Pinpoint the cell where the given text exists, returning its (X, Y) midpoint coordinate. 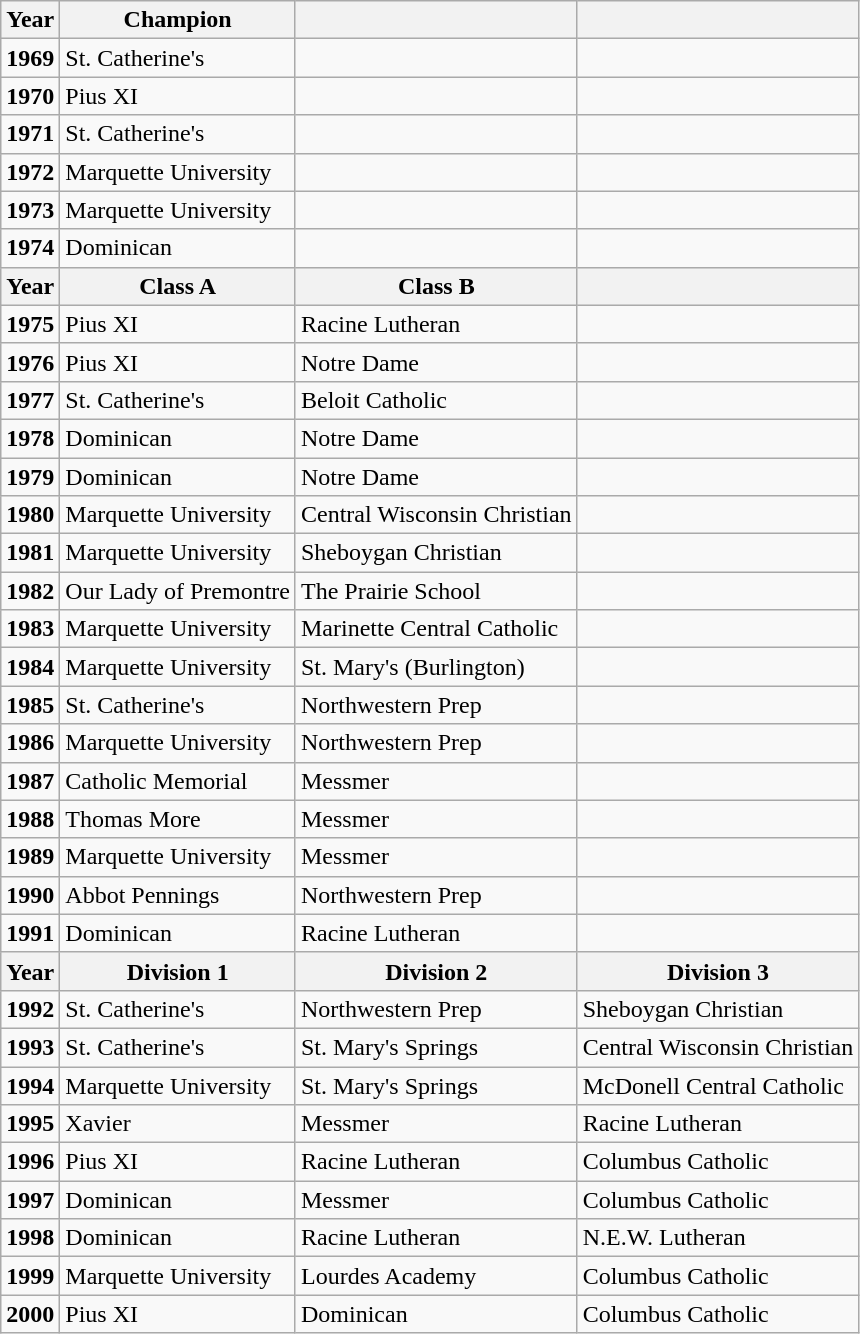
1990 (30, 895)
1977 (30, 400)
1995 (30, 1124)
1970 (30, 96)
St. Mary's (Burlington) (436, 667)
1974 (30, 248)
Division 3 (718, 971)
N.E.W. Lutheran (718, 1238)
1978 (30, 438)
1984 (30, 667)
1989 (30, 857)
Division 1 (178, 971)
1972 (30, 172)
Our Lady of Premontre (178, 591)
McDonell Central Catholic (718, 1085)
1979 (30, 477)
1975 (30, 324)
1971 (30, 134)
1993 (30, 1047)
1996 (30, 1162)
Division 2 (436, 971)
1969 (30, 58)
1997 (30, 1200)
1999 (30, 1276)
1973 (30, 210)
1980 (30, 515)
1994 (30, 1085)
Thomas More (178, 819)
Xavier (178, 1124)
1983 (30, 629)
1986 (30, 743)
1988 (30, 819)
1998 (30, 1238)
Abbot Pennings (178, 895)
1976 (30, 362)
Lourdes Academy (436, 1276)
1991 (30, 933)
1985 (30, 705)
1987 (30, 781)
1992 (30, 1009)
Marinette Central Catholic (436, 629)
1982 (30, 591)
2000 (30, 1314)
Class B (436, 286)
1981 (30, 553)
The Prairie School (436, 591)
Beloit Catholic (436, 400)
Catholic Memorial (178, 781)
Champion (178, 20)
Class A (178, 286)
